Find where the given text appears and provide that cell's center as [x, y] coordinate. 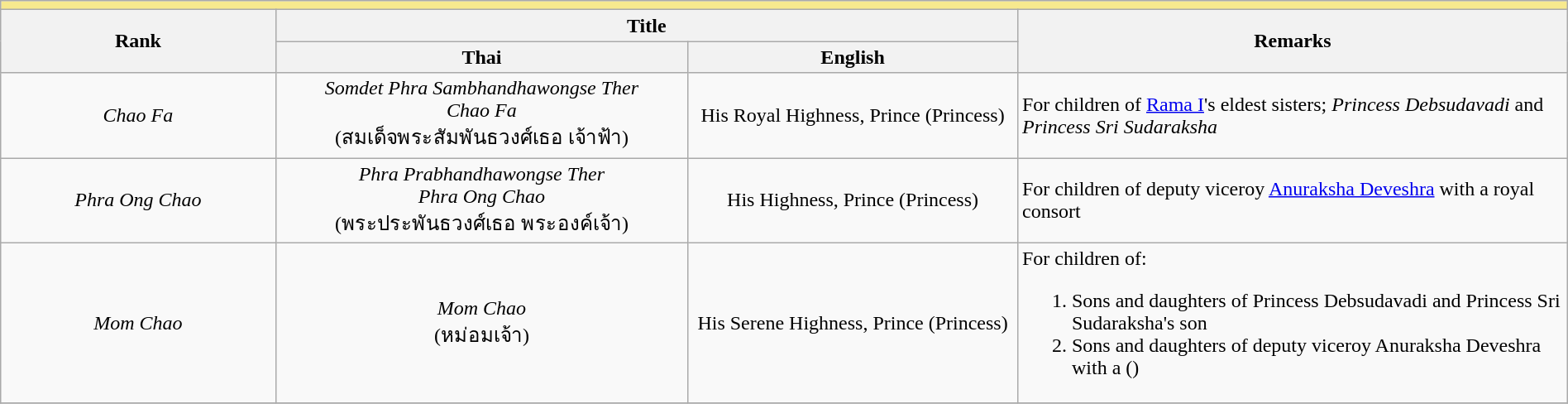
Rank [138, 41]
Chao Fa [138, 116]
Somdet Phra Sambhandhawongse Ther Chao Fa (สมเด็จพระสัมพันธวงศ์เธอ เจ้าฟ้า) [481, 116]
Phra Ong Chao [138, 200]
His Serene Highness, Prince (Princess) [853, 323]
His Highness, Prince (Princess) [853, 200]
English [853, 57]
Mom Chao (หม่อมเจ้า) [481, 323]
Mom Chao [138, 323]
Thai [481, 57]
Title [647, 26]
His Royal Highness, Prince (Princess) [853, 116]
For children of Rama I's eldest sisters; Princess Debsudavadi and Princess Sri Sudaraksha [1292, 116]
For children of deputy viceroy Anuraksha Deveshra with a royal consort [1292, 200]
Phra Prabhandhawongse Ther Phra Ong Chao (พระประพันธวงศ์เธอ พระองค์เจ้า) [481, 200]
Remarks [1292, 41]
